Output the (X, Y) coordinate of the center of the cell containing the given text.  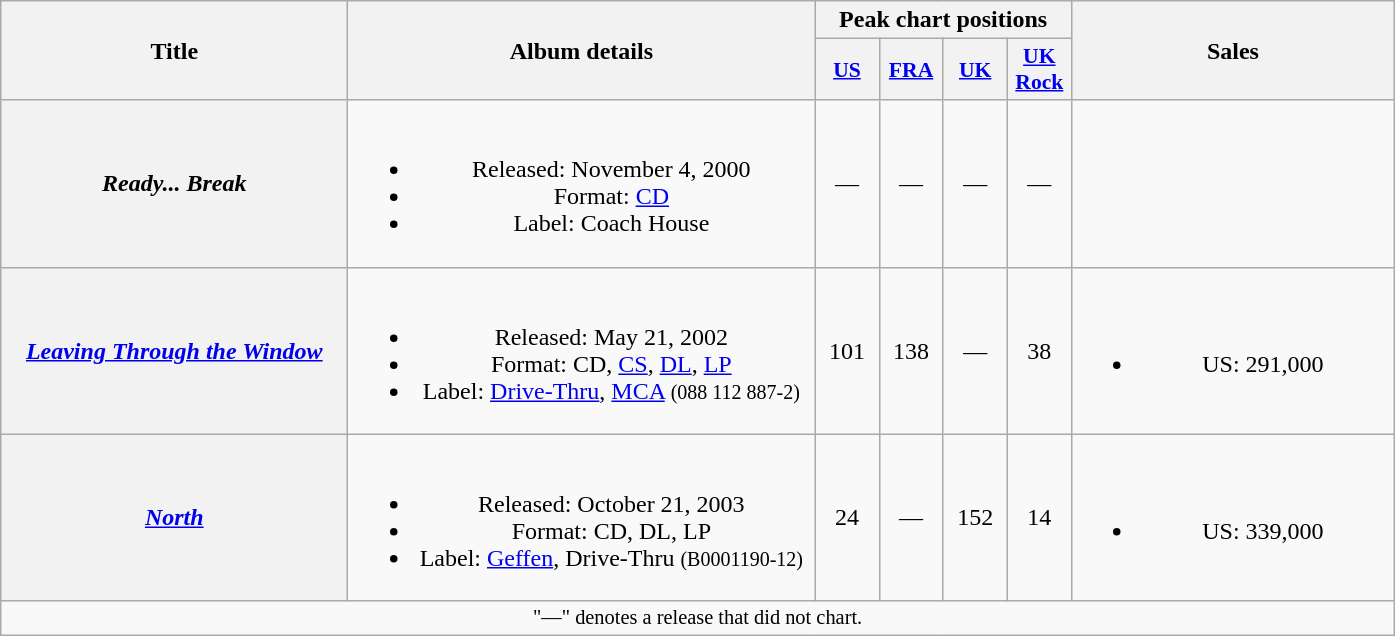
UK (975, 70)
US: 291,000 (1232, 350)
Ready... Break (174, 184)
14 (1039, 518)
Peak chart positions (943, 20)
US (847, 70)
152 (975, 518)
"—" denotes a release that did not chart. (698, 618)
Album details (582, 50)
Released: May 21, 2002Format: CD, CS, DL, LPLabel: Drive-Thru, MCA (088 112 887-2) (582, 350)
38 (1039, 350)
Released: November 4, 2000Format: CDLabel: Coach House (582, 184)
Title (174, 50)
Released: October 21, 2003Format: CD, DL, LPLabel: Geffen, Drive-Thru (B0001190-12) (582, 518)
101 (847, 350)
138 (911, 350)
24 (847, 518)
UKRock (1039, 70)
North (174, 518)
US: 339,000 (1232, 518)
Sales (1232, 50)
FRA (911, 70)
Leaving Through the Window (174, 350)
